Locate the cell with the specified text and output its [x, y] center coordinate. 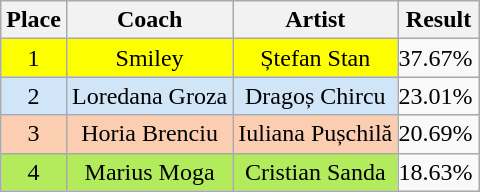
1 [34, 58]
Result [438, 20]
Ștefan Stan [316, 58]
Iuliana Pușchilă [316, 134]
Cristian Sanda [316, 172]
Dragoș Chircu [316, 96]
3 [34, 134]
37.67% [438, 58]
Horia Brenciu [149, 134]
Artist [316, 20]
Smiley [149, 58]
Marius Moga [149, 172]
2 [34, 96]
Loredana Groza [149, 96]
18.63% [438, 172]
4 [34, 172]
Place [34, 20]
20.69% [438, 134]
23.01% [438, 96]
Coach [149, 20]
